Return [X, Y] of the center of cell containing provided text 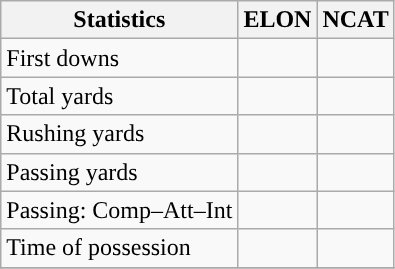
Time of possession [120, 248]
First downs [120, 58]
Statistics [120, 20]
NCAT [356, 20]
Passing: Comp–Att–Int [120, 210]
ELON [278, 20]
Total yards [120, 96]
Passing yards [120, 172]
Rushing yards [120, 134]
